Determine the [X, Y] coordinate at the center of the cell enclosing the given text.  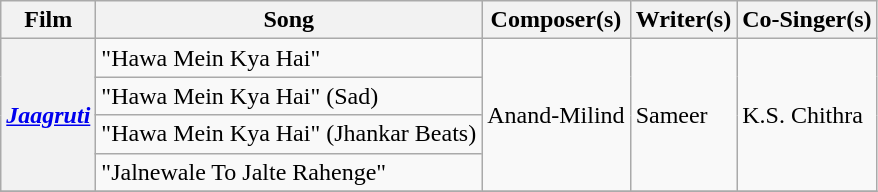
Anand-Milind [556, 115]
K.S. Chithra [807, 115]
"Hawa Mein Kya Hai" (Jhankar Beats) [289, 134]
Jaagruti [48, 115]
Song [289, 20]
Sameer [684, 115]
"Hawa Mein Kya Hai" (Sad) [289, 96]
"Hawa Mein Kya Hai" [289, 58]
Writer(s) [684, 20]
"Jalnewale To Jalte Rahenge" [289, 172]
Film [48, 20]
Composer(s) [556, 20]
Co-Singer(s) [807, 20]
